Locate the cell with the specified text and output its [x, y] center coordinate. 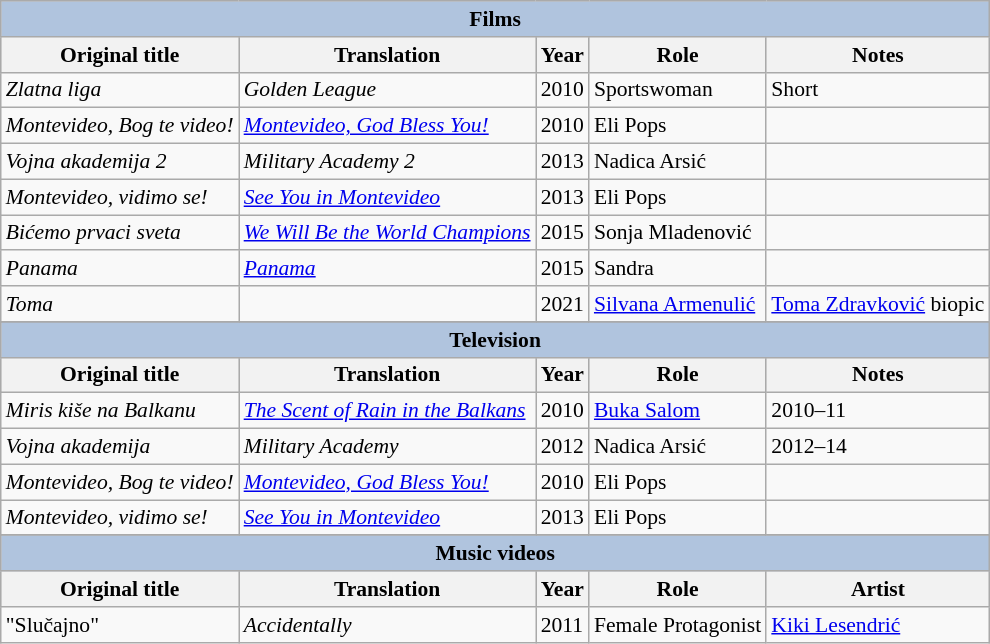
We Will Be the World Champions [388, 233]
Films [496, 19]
Golden League [388, 90]
Female Protagonist [678, 625]
Sandra [678, 269]
Sportswoman [678, 90]
Toma Zdravković biopic [878, 304]
Vojna akademija 2 [120, 162]
2010–11 [878, 411]
2012–14 [878, 447]
Artist [878, 589]
Miris kiše na Balkanu [120, 411]
Military Academy [388, 447]
Television [496, 340]
2021 [562, 304]
Buka Salom [678, 411]
Accidentally [388, 625]
Sonja Mladenović [678, 233]
Kiki Lesendrić [878, 625]
Bićemo prvaci sveta [120, 233]
Music videos [496, 554]
Vojna akademija [120, 447]
The Scent of Rain in the Balkans [388, 411]
2011 [562, 625]
Short [878, 90]
Silvana Armenulić [678, 304]
Toma [120, 304]
2012 [562, 447]
Zlatna liga [120, 90]
"Slučajno" [120, 625]
Military Academy 2 [388, 162]
